Capture the cell that displays the provided text and extract its (X, Y) central coordinate. 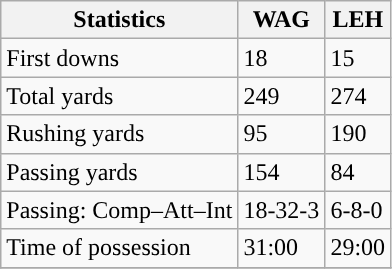
Passing: Comp–Att–Int (120, 210)
6-8-0 (358, 210)
274 (358, 96)
84 (358, 172)
WAG (282, 20)
29:00 (358, 248)
18 (282, 58)
Total yards (120, 96)
18-32-3 (282, 210)
Rushing yards (120, 134)
Statistics (120, 20)
95 (282, 134)
Time of possession (120, 248)
LEH (358, 20)
190 (358, 134)
Passing yards (120, 172)
249 (282, 96)
31:00 (282, 248)
First downs (120, 58)
15 (358, 58)
154 (282, 172)
